Search for the cell housing the specified text and yield its (X, Y) center coordinate. 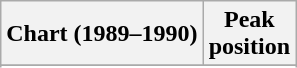
Chart (1989–1990) (102, 34)
Peakposition (249, 34)
